Find where the given text appears and provide that cell's center as [X, Y] coordinate. 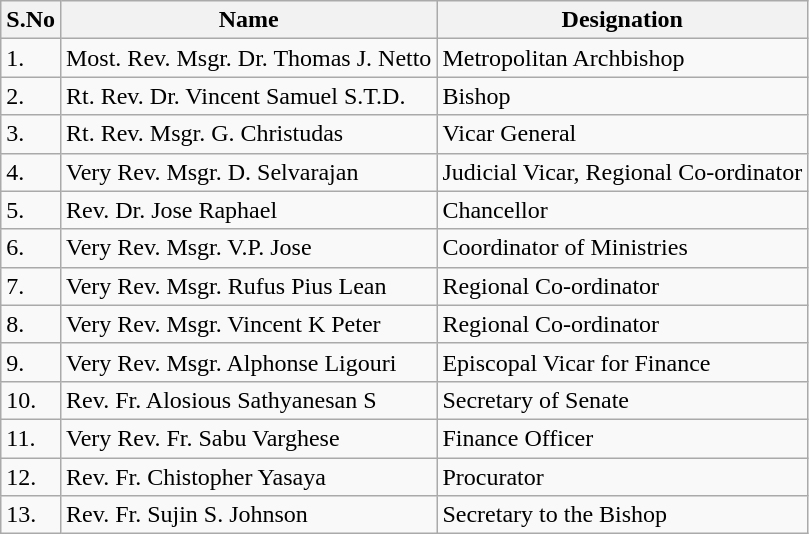
Rev. Fr. Sujin S. Johnson [248, 515]
2. [31, 96]
Very Rev. Msgr. Alphonse Ligouri [248, 362]
Secretary of Senate [622, 400]
3. [31, 134]
Name [248, 20]
Rev. Dr. Jose Raphael [248, 210]
Very Rev. Msgr. V.P. Jose [248, 248]
13. [31, 515]
Judicial Vicar, Regional Co-ordinator [622, 172]
8. [31, 324]
Very Rev. Fr. Sabu Varghese [248, 438]
Procurator [622, 477]
5. [31, 210]
7. [31, 286]
Chancellor [622, 210]
1. [31, 58]
Most. Rev. Msgr. Dr. Thomas J. Netto [248, 58]
S.No [31, 20]
Rt. Rev. Dr. Vincent Samuel S.T.D. [248, 96]
Secretary to the Bishop [622, 515]
Episcopal Vicar for Finance [622, 362]
Finance Officer [622, 438]
Very Rev. Msgr. Rufus Pius Lean [248, 286]
Rev. Fr. Chistopher Yasaya [248, 477]
12. [31, 477]
Rev. Fr. Alosious Sathyanesan S [248, 400]
Designation [622, 20]
Coordinator of Ministries [622, 248]
Bishop [622, 96]
Very Rev. Msgr. D. Selvarajan [248, 172]
11. [31, 438]
9. [31, 362]
Rt. Rev. Msgr. G. Christudas [248, 134]
Vicar General [622, 134]
10. [31, 400]
6. [31, 248]
Metropolitan Archbishop [622, 58]
4. [31, 172]
Very Rev. Msgr. Vincent K Peter [248, 324]
